Extract the (x, y) coordinate from the center of the cell holding the provided text.  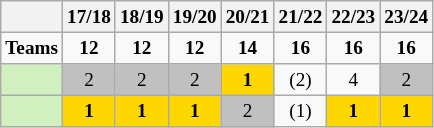
19/20 (194, 17)
(1) (300, 111)
23/24 (406, 17)
14 (248, 48)
20/21 (248, 17)
Teams (32, 48)
18/19 (142, 17)
(2) (300, 80)
17/18 (90, 17)
22/23 (354, 17)
21/22 (300, 17)
4 (354, 80)
